For the text-containing cell, return its midpoint in (x, y) coordinate format. 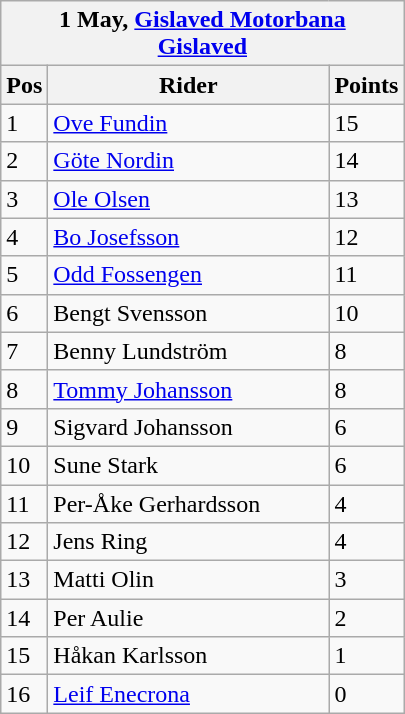
Rider (188, 85)
Odd Fossengen (188, 275)
Matti Olin (188, 580)
Bo Josefsson (188, 237)
Sune Stark (188, 465)
Göte Nordin (188, 161)
Håkan Karlsson (188, 656)
Pos (24, 85)
Ole Olsen (188, 199)
Leif Enecrona (188, 694)
Per-Åke Gerhardsson (188, 503)
16 (24, 694)
Per Aulie (188, 618)
Sigvard Johansson (188, 427)
9 (24, 427)
Bengt Svensson (188, 313)
Points (366, 85)
Jens Ring (188, 542)
Tommy Johansson (188, 389)
7 (24, 351)
5 (24, 275)
Ove Fundin (188, 123)
Benny Lundström (188, 351)
0 (366, 694)
1 May, Gislaved MotorbanaGislaved (202, 34)
